Return the [x, y] coordinate for the center point of the cell that contains the specified text.  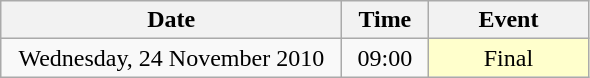
Time [385, 20]
Event [508, 20]
Wednesday, 24 November 2010 [172, 58]
Final [508, 58]
Date [172, 20]
09:00 [385, 58]
